Pinpoint the cell where the given text exists, returning its [x, y] midpoint coordinate. 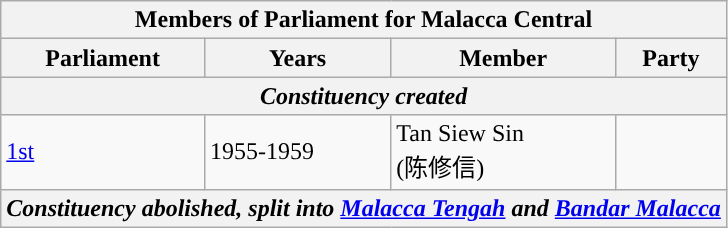
Members of Parliament for Malacca Central [364, 20]
1955-1959 [297, 152]
Party [670, 58]
Constituency created [364, 96]
1st [103, 152]
Tan Siew Sin (陈修信) [504, 152]
Member [504, 58]
Constituency abolished, split into Malacca Tengah and Bandar Malacca [364, 208]
Parliament [103, 58]
Years [297, 58]
